Return (X, Y) of the center of cell containing provided text 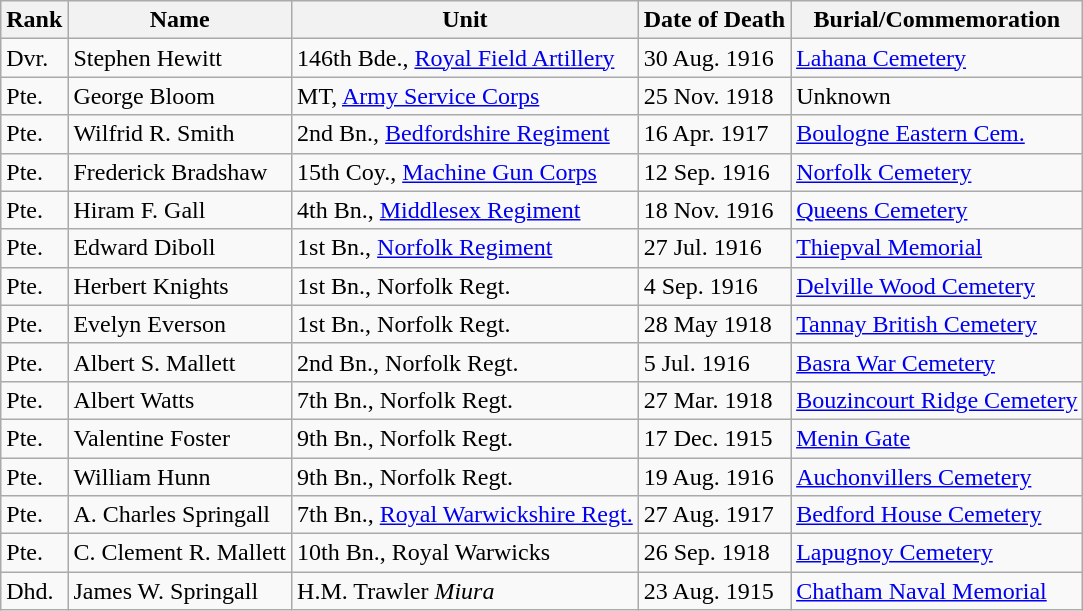
James W. Springall (180, 591)
Queens Cemetery (937, 210)
A. Charles Springall (180, 515)
7th Bn., Royal Warwickshire Regt. (466, 515)
1st Bn., Norfolk Regiment (466, 248)
Basra War Cemetery (937, 362)
Norfolk Cemetery (937, 172)
Menin Gate (937, 438)
Albert Watts (180, 400)
Stephen Hewitt (180, 58)
27 Jul. 1916 (714, 248)
Evelyn Everson (180, 324)
18 Nov. 1916 (714, 210)
17 Dec. 1915 (714, 438)
C. Clement R. Mallett (180, 553)
Albert S. Mallett (180, 362)
Date of Death (714, 20)
Bedford House Cemetery (937, 515)
Frederick Bradshaw (180, 172)
Delville Wood Cemetery (937, 286)
28 May 1918 (714, 324)
H.M. Trawler Miura (466, 591)
Lahana Cemetery (937, 58)
Edward Diboll (180, 248)
19 Aug. 1916 (714, 477)
George Bloom (180, 96)
25 Nov. 1918 (714, 96)
MT, Army Service Corps (466, 96)
Valentine Foster (180, 438)
Chatham Naval Memorial (937, 591)
Herbert Knights (180, 286)
16 Apr. 1917 (714, 134)
Lapugnoy Cemetery (937, 553)
Boulogne Eastern Cem. (937, 134)
Burial/Commemoration (937, 20)
Unknown (937, 96)
Bouzincourt Ridge Cemetery (937, 400)
Dvr. (34, 58)
Unit (466, 20)
2nd Bn., Bedfordshire Regiment (466, 134)
Tannay British Cemetery (937, 324)
7th Bn., Norfolk Regt. (466, 400)
Thiepval Memorial (937, 248)
Wilfrid R. Smith (180, 134)
30 Aug. 1916 (714, 58)
Auchonvillers Cemetery (937, 477)
27 Aug. 1917 (714, 515)
Hiram F. Gall (180, 210)
12 Sep. 1916 (714, 172)
146th Bde., Royal Field Artillery (466, 58)
Name (180, 20)
15th Coy., Machine Gun Corps (466, 172)
Rank (34, 20)
27 Mar. 1918 (714, 400)
26 Sep. 1918 (714, 553)
Dhd. (34, 591)
4th Bn., Middlesex Regiment (466, 210)
10th Bn., Royal Warwicks (466, 553)
2nd Bn., Norfolk Regt. (466, 362)
5 Jul. 1916 (714, 362)
4 Sep. 1916 (714, 286)
William Hunn (180, 477)
23 Aug. 1915 (714, 591)
